Extract the (X, Y) coordinate from the center of the cell holding the provided text.  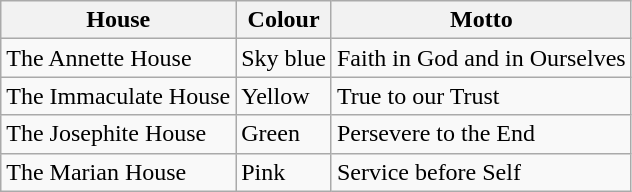
The Annette House (118, 58)
Green (284, 134)
The Marian House (118, 172)
Service before Self (481, 172)
The Immaculate House (118, 96)
Yellow (284, 96)
Pink (284, 172)
Persevere to the End (481, 134)
The Josephite House (118, 134)
True to our Trust (481, 96)
Faith in God and in Ourselves (481, 58)
Colour (284, 20)
House (118, 20)
Sky blue (284, 58)
Motto (481, 20)
